Determine the (x, y) coordinate at the center of the cell enclosing the given text.  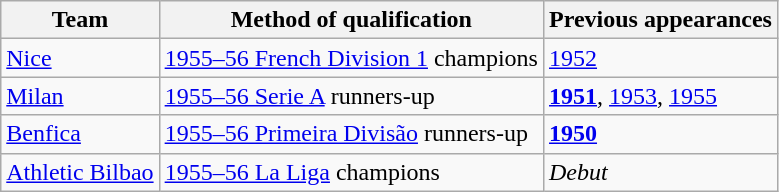
Previous appearances (660, 20)
Debut (660, 172)
1952 (660, 58)
1955–56 Primeira Divisão runners-up (351, 134)
1955–56 Serie A runners-up (351, 96)
1951, 1953, 1955 (660, 96)
1955–56 French Division 1 champions (351, 58)
Benfica (80, 134)
1955–56 La Liga champions (351, 172)
Athletic Bilbao (80, 172)
1950 (660, 134)
Milan (80, 96)
Method of qualification (351, 20)
Nice (80, 58)
Team (80, 20)
